Extract the (X, Y) coordinate from the center of the cell holding the provided text.  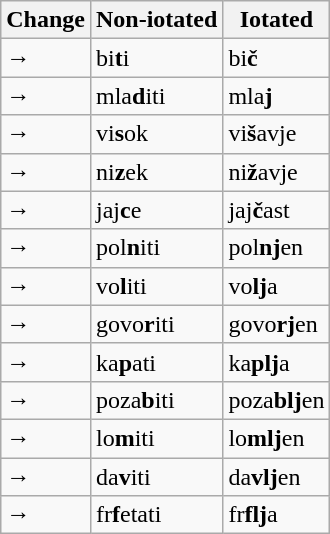
jajčast (276, 210)
jajce (156, 210)
polnjen (276, 248)
pozabljen (276, 400)
govoriti (156, 324)
volja (276, 286)
lomiti (156, 438)
frflja (276, 515)
Iotated (276, 20)
bič (276, 58)
Non-iotated (156, 20)
mlaj (276, 96)
nižavje (276, 172)
višavje (276, 134)
frfetati (156, 515)
davljen (276, 477)
daviti (156, 477)
polniti (156, 248)
Change (46, 20)
kaplja (276, 362)
voliti (156, 286)
visok (156, 134)
mladiti (156, 96)
pozabiti (156, 400)
lomljen (276, 438)
kapati (156, 362)
biti (156, 58)
govorjen (276, 324)
nizek (156, 172)
